Find where the given text appears and provide that cell's center as (x, y) coordinate. 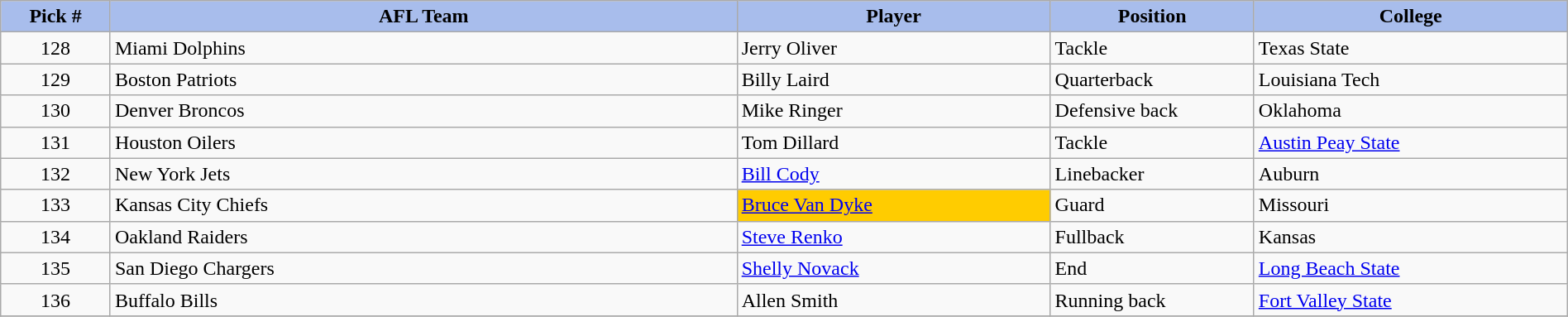
Quarterback (1152, 79)
134 (56, 237)
Bruce Van Dyke (893, 205)
Billy Laird (893, 79)
Mike Ringer (893, 111)
Steve Renko (893, 237)
128 (56, 48)
Denver Broncos (423, 111)
Oakland Raiders (423, 237)
New York Jets (423, 174)
136 (56, 300)
Austin Peay State (1411, 142)
Player (893, 17)
133 (56, 205)
Bill Cody (893, 174)
Fort Valley State (1411, 300)
Boston Patriots (423, 79)
Tom Dillard (893, 142)
AFL Team (423, 17)
129 (56, 79)
Allen Smith (893, 300)
End (1152, 268)
135 (56, 268)
Oklahoma (1411, 111)
Miami Dolphins (423, 48)
Buffalo Bills (423, 300)
130 (56, 111)
Guard (1152, 205)
Position (1152, 17)
Long Beach State (1411, 268)
Running back (1152, 300)
Texas State (1411, 48)
Jerry Oliver (893, 48)
Louisiana Tech (1411, 79)
Houston Oilers (423, 142)
College (1411, 17)
Auburn (1411, 174)
San Diego Chargers (423, 268)
Shelly Novack (893, 268)
Linebacker (1152, 174)
132 (56, 174)
Kansas City Chiefs (423, 205)
Kansas (1411, 237)
Pick # (56, 17)
131 (56, 142)
Missouri (1411, 205)
Fullback (1152, 237)
Defensive back (1152, 111)
